Identify which cell holds the provided text, then report its (x, y) central coordinate. 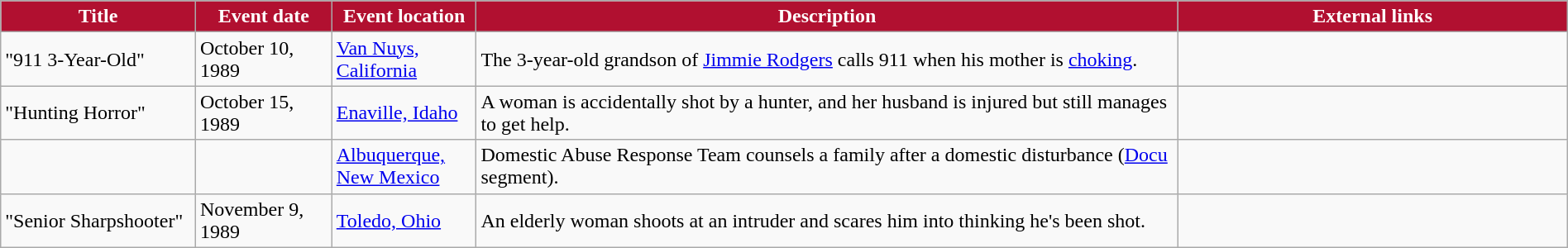
External links (1373, 17)
A woman is accidentally shot by a hunter, and her husband is injured but still manages to get help. (827, 112)
Domestic Abuse Response Team counsels a family after a domestic disturbance (Docu segment). (827, 167)
Van Nuys, California (404, 60)
Description (827, 17)
Toledo, Ohio (404, 220)
Albuquerque, New Mexico (404, 167)
Enaville, Idaho (404, 112)
"911 3-Year-Old" (98, 60)
Event location (404, 17)
October 15, 1989 (263, 112)
October 10, 1989 (263, 60)
The 3-year-old grandson of Jimmie Rodgers calls 911 when his mother is choking. (827, 60)
November 9, 1989 (263, 220)
Title (98, 17)
An elderly woman shoots at an intruder and scares him into thinking he's been shot. (827, 220)
"Hunting Horror" (98, 112)
"Senior Sharpshooter" (98, 220)
Event date (263, 17)
